Detect which cell encompasses the target text, then output its (x, y) center coordinate. 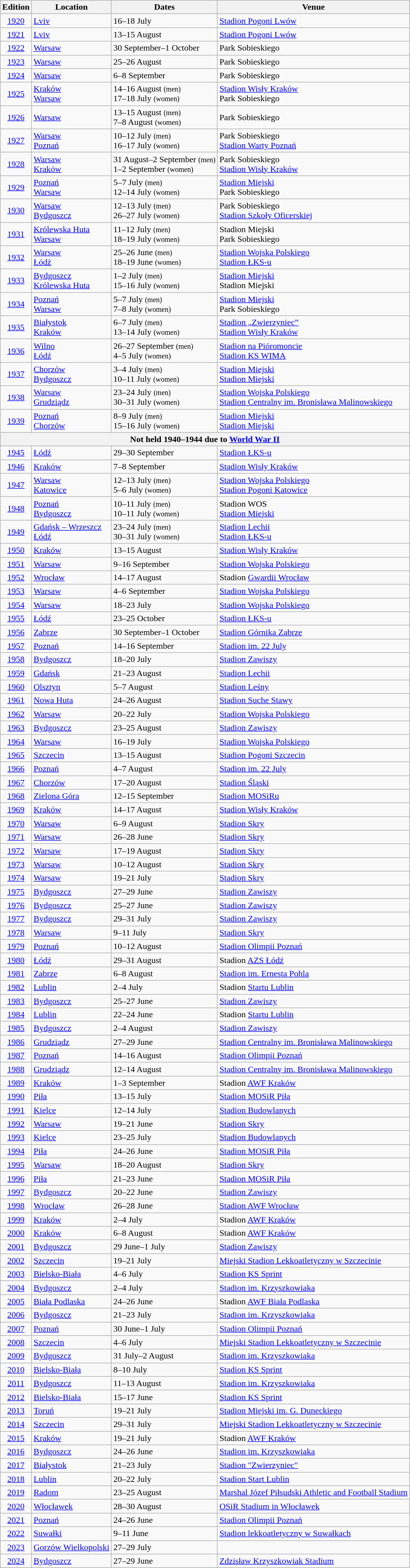
29–30 September (164, 453)
2014 (16, 1424)
21–23 August (164, 673)
Stadion MOSiRu (314, 796)
16–18 July (164, 21)
17–19 August (164, 851)
WarsawKatowice (71, 485)
9–11 June (164, 1534)
BiałystokKraków (71, 327)
Location (71, 7)
26–27 September (men)4–5 July (women) (164, 351)
Edition (16, 7)
Chorzów (71, 783)
2–4 August (164, 1028)
9–16 September (164, 564)
20–22 June (164, 1192)
Biała Podlaska (71, 1301)
1–2 July (men)15–16 July (women) (164, 281)
1979 (16, 946)
1998 (16, 1206)
Stadion WOSStadion Miejski (314, 508)
12–13 July (men)5–6 July (women) (164, 485)
2008 (16, 1342)
1983 (16, 1001)
27–29 July (164, 1547)
1966 (16, 769)
22–24 June (164, 1015)
1977 (16, 919)
1989 (16, 1083)
1946 (16, 466)
1975 (16, 892)
2011 (16, 1383)
Venue (314, 7)
2005 (16, 1301)
12–15 September (164, 796)
Dates (164, 7)
1945 (16, 453)
1923 (16, 62)
Stadion Lechii (314, 673)
Radom (71, 1493)
OSiR Stadium in Włocławek (314, 1506)
1921 (16, 34)
1991 (16, 1110)
1956 (16, 632)
Stadion Wojska PolskiegoStadion Pogoni Katowice (314, 485)
Włocławek (71, 1506)
1971 (16, 837)
1931 (16, 234)
8–10 July (164, 1370)
1926 (16, 117)
Park SobieskiegoStadion Szkoły Oficerskiej (314, 210)
Stadion Start Lublin (314, 1479)
2009 (16, 1356)
Stadion AWF Biała Podlaska (314, 1301)
1925 (16, 94)
Zdzisław Krzyszkowiak Stadium (314, 1561)
15–17 June (164, 1397)
29 June–1 July (164, 1247)
PoznańChorzów (71, 421)
1933 (16, 281)
2003 (16, 1274)
Nowa Huta (71, 700)
1955 (16, 619)
1961 (16, 700)
2016 (16, 1452)
13–15 August (men)7–8 August (women) (164, 117)
5–7 July (men)7–8 July (women) (164, 304)
2019 (16, 1493)
1980 (16, 960)
1934 (16, 304)
24–26 August (164, 700)
2000 (16, 1233)
1968 (16, 796)
Marshal Józef Piłsudski Athletic and Football Stadium (314, 1493)
Stadion lekkoatletyczny w Suwałkach (314, 1534)
12–14 July (164, 1110)
1949 (16, 532)
1996 (16, 1178)
1992 (16, 1124)
2021 (16, 1520)
2013 (16, 1410)
25–26 August (164, 62)
Gdańsk (71, 673)
1937 (16, 374)
1929 (16, 187)
BydgoszczKrólewska Huta (71, 281)
1969 (16, 810)
1952 (16, 578)
13–15 July (164, 1097)
8–9 July (men)15–16 July (women) (164, 421)
2024 (16, 1561)
2023 (16, 1547)
Stadion "Zwierzyniec" (314, 1465)
7–8 September (164, 466)
17–20 August (164, 783)
WarsawŁódź (71, 258)
11–12 July (men)18–19 July (women) (164, 234)
31 July–2 August (164, 1356)
1973 (16, 864)
1932 (16, 258)
6–9 August (164, 823)
2002 (16, 1260)
Olsztyn (71, 687)
1939 (16, 421)
1988 (16, 1069)
18–23 July (164, 605)
1984 (16, 1015)
Stadion Wisły KrakówPark Sobieskiego (314, 94)
2006 (16, 1315)
4–7 August (164, 769)
1967 (16, 783)
Królewska HutaWarsaw (71, 234)
ChorzówBydgoszcz (71, 374)
1976 (16, 905)
23–25 July (164, 1137)
31 August–2 September (men)1–2 September (women) (164, 164)
10–11 July (men)10–11 July (women) (164, 508)
WilnoŁódź (71, 351)
14–16 August (men)17–18 July (women) (164, 94)
Gorzów Wielkopolski (71, 1547)
Stadion Wojska PolskiegoStadion Centralny im. Bronisława Malinowskiego (314, 398)
10–12 July (men)16–17 July (women) (164, 141)
Stadion Miejski im. G. Duneckiego (314, 1410)
1951 (16, 564)
23–25 October (164, 619)
1953 (16, 591)
1970 (16, 823)
21–23 June (164, 1178)
WarsawBydgoszcz (71, 210)
5–7 August (164, 687)
1950 (16, 550)
Stadion Leśny (314, 687)
Suwałki (71, 1534)
1997 (16, 1192)
Stadion Śląski (314, 783)
Toruń (71, 1410)
1982 (16, 987)
1957 (16, 646)
30 June–1 July (164, 1329)
1936 (16, 351)
Stadion LechiiStadion ŁKS-u (314, 532)
2022 (16, 1534)
1972 (16, 851)
9–11 July (164, 933)
11–13 August (164, 1383)
Stadion AWF Wrocław (314, 1206)
3–4 July (men)10–11 July (women) (164, 374)
1930 (16, 210)
4–6 September (164, 591)
28–30 August (164, 1506)
WarsawGrudziądz (71, 398)
12–13 July (men)26–27 July (women) (164, 210)
5–7 July (men)12–14 July (women) (164, 187)
1990 (16, 1097)
6–8 September (164, 75)
6–7 July (men)13–14 July (women) (164, 327)
1999 (16, 1220)
Białystok (71, 1465)
PoznańBydgoszcz (71, 508)
16–19 July (164, 741)
2010 (16, 1370)
Gdańsk – WrzeszczŁódź (71, 532)
1958 (16, 659)
1965 (16, 755)
14–16 September (164, 646)
Zielona Góra (71, 796)
Stadion Pogoni Szczecin (314, 755)
1959 (16, 673)
2007 (16, 1329)
Stadion Gwardii Wrocław (314, 578)
Stadion na PióromoncieStadion KS WIMA (314, 351)
1922 (16, 48)
Not held 1940–1944 due to World War II (205, 439)
Stadion Wojska PolskiegoStadion ŁKS-u (314, 258)
18–20 August (164, 1165)
1960 (16, 687)
1981 (16, 973)
WarsawPoznań (71, 141)
25–26 June (men)18–19 June (women) (164, 258)
Stadion im. Ernesta Pohla (314, 973)
2018 (16, 1479)
29–31 August (164, 960)
Stadion Górnika Zabrze (314, 632)
1920 (16, 21)
12–14 August (164, 1069)
18–20 July (164, 659)
1927 (16, 141)
2001 (16, 1247)
2004 (16, 1288)
1–3 September (164, 1083)
Stadion Suche Stawy (314, 700)
Park SobieskiegoStadion Warty Poznań (314, 141)
Stadion „Zwierzyniec”Stadion Wisły Kraków (314, 327)
1928 (16, 164)
Stadion AZS Łódź (314, 960)
1994 (16, 1151)
2017 (16, 1465)
1995 (16, 1165)
1987 (16, 1056)
1964 (16, 741)
1985 (16, 1028)
1954 (16, 605)
1947 (16, 485)
1974 (16, 878)
Park SobieskiegoStadion Wisły Kraków (314, 164)
2020 (16, 1506)
WarsawKraków (71, 164)
1948 (16, 508)
1986 (16, 1042)
1962 (16, 714)
1938 (16, 398)
2012 (16, 1397)
1935 (16, 327)
1993 (16, 1137)
19–21 June (164, 1124)
1963 (16, 728)
14–16 August (164, 1056)
2015 (16, 1438)
KrakówWarsaw (71, 94)
1924 (16, 75)
1978 (16, 933)
